Capture the cell that displays the provided text and extract its (X, Y) central coordinate. 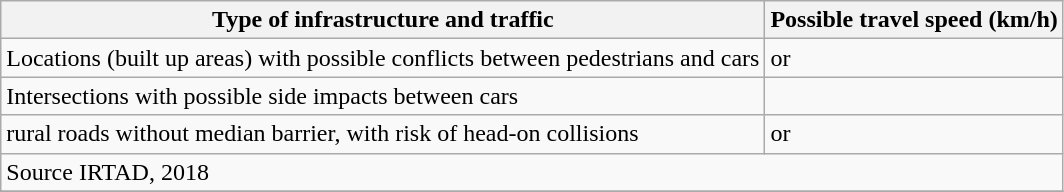
Intersections with possible side impacts between cars (383, 96)
Type of infrastructure and traffic (383, 20)
rural roads without median barrier, with risk of head-on collisions (383, 134)
Possible travel speed (km/h) (914, 20)
Source IRTAD, 2018 (532, 172)
Locations (built up areas) with possible conflicts between pedestrians and cars (383, 58)
